Extract the [X, Y] coordinate from the center of the cell holding the provided text.  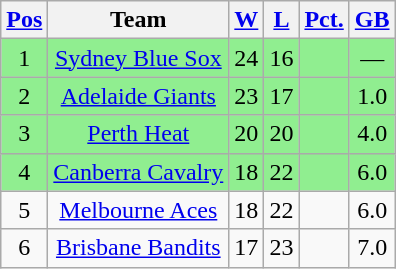
4 [24, 172]
5 [24, 210]
Sydney Blue Sox [138, 58]
1 [24, 58]
Pct. [324, 20]
W [246, 20]
Melbourne Aces [138, 210]
L [282, 20]
3 [24, 134]
Brisbane Bandits [138, 248]
Perth Heat [138, 134]
16 [282, 58]
2 [24, 96]
GB [372, 20]
Pos [24, 20]
Adelaide Giants [138, 96]
— [372, 58]
4.0 [372, 134]
1.0 [372, 96]
Canberra Cavalry [138, 172]
24 [246, 58]
6 [24, 248]
Team [138, 20]
7.0 [372, 248]
